Identify which cell holds the provided text, then report its [X, Y] central coordinate. 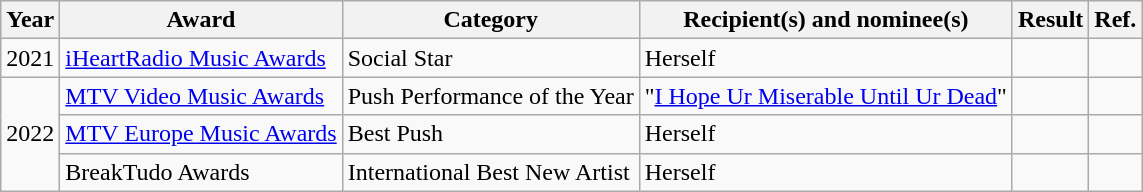
Ref. [1116, 20]
Year [30, 20]
2021 [30, 58]
MTV Europe Music Awards [201, 134]
2022 [30, 134]
iHeartRadio Music Awards [201, 58]
"I Hope Ur Miserable Until Ur Dead" [826, 96]
Award [201, 20]
Social Star [490, 58]
Recipient(s) and nominee(s) [826, 20]
Best Push [490, 134]
Push Performance of the Year [490, 96]
Category [490, 20]
BreakTudo Awards [201, 172]
International Best New Artist [490, 172]
Result [1050, 20]
MTV Video Music Awards [201, 96]
